Provide the (x, y) coordinate of the cell's center where the given text is located.  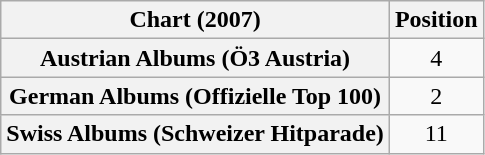
Position (436, 20)
Austrian Albums (Ö3 Austria) (196, 58)
4 (436, 58)
Chart (2007) (196, 20)
Swiss Albums (Schweizer Hitparade) (196, 134)
2 (436, 96)
German Albums (Offizielle Top 100) (196, 96)
11 (436, 134)
